Capture the cell that displays the provided text and extract its [x, y] central coordinate. 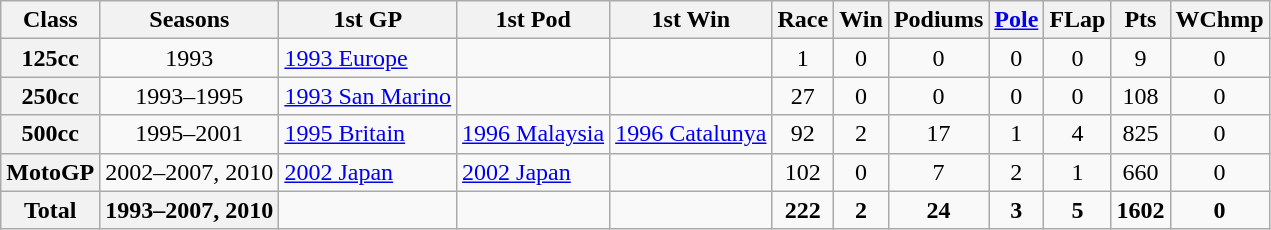
4 [1078, 134]
1602 [1140, 210]
Race [803, 20]
1993 Europe [368, 58]
3 [1016, 210]
Pole [1016, 20]
1993 [190, 58]
Seasons [190, 20]
Podiums [938, 20]
825 [1140, 134]
222 [803, 210]
1st Pod [534, 20]
125cc [50, 58]
1st Win [691, 20]
1996 Malaysia [534, 134]
Total [50, 210]
2002–2007, 2010 [190, 172]
500cc [50, 134]
92 [803, 134]
27 [803, 96]
1993 San Marino [368, 96]
660 [1140, 172]
108 [1140, 96]
Pts [1140, 20]
1993–2007, 2010 [190, 210]
1993–1995 [190, 96]
5 [1078, 210]
7 [938, 172]
WChmp [1220, 20]
FLap [1078, 20]
1995 Britain [368, 134]
Class [50, 20]
24 [938, 210]
1996 Catalunya [691, 134]
250cc [50, 96]
MotoGP [50, 172]
1st GP [368, 20]
9 [1140, 58]
17 [938, 134]
Win [862, 20]
102 [803, 172]
1995–2001 [190, 134]
